Pinpoint the cell where the given text exists, returning its (X, Y) midpoint coordinate. 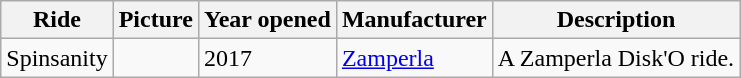
Zamperla (414, 58)
Manufacturer (414, 20)
Spinsanity (57, 58)
A Zamperla Disk'O ride. (616, 58)
Year opened (267, 20)
2017 (267, 58)
Picture (156, 20)
Description (616, 20)
Ride (57, 20)
